Locate the cell with the specified text and output its [X, Y] center coordinate. 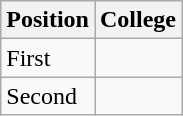
First [48, 58]
College [138, 20]
Position [48, 20]
Second [48, 96]
